For the text-containing cell, return its midpoint in (x, y) coordinate format. 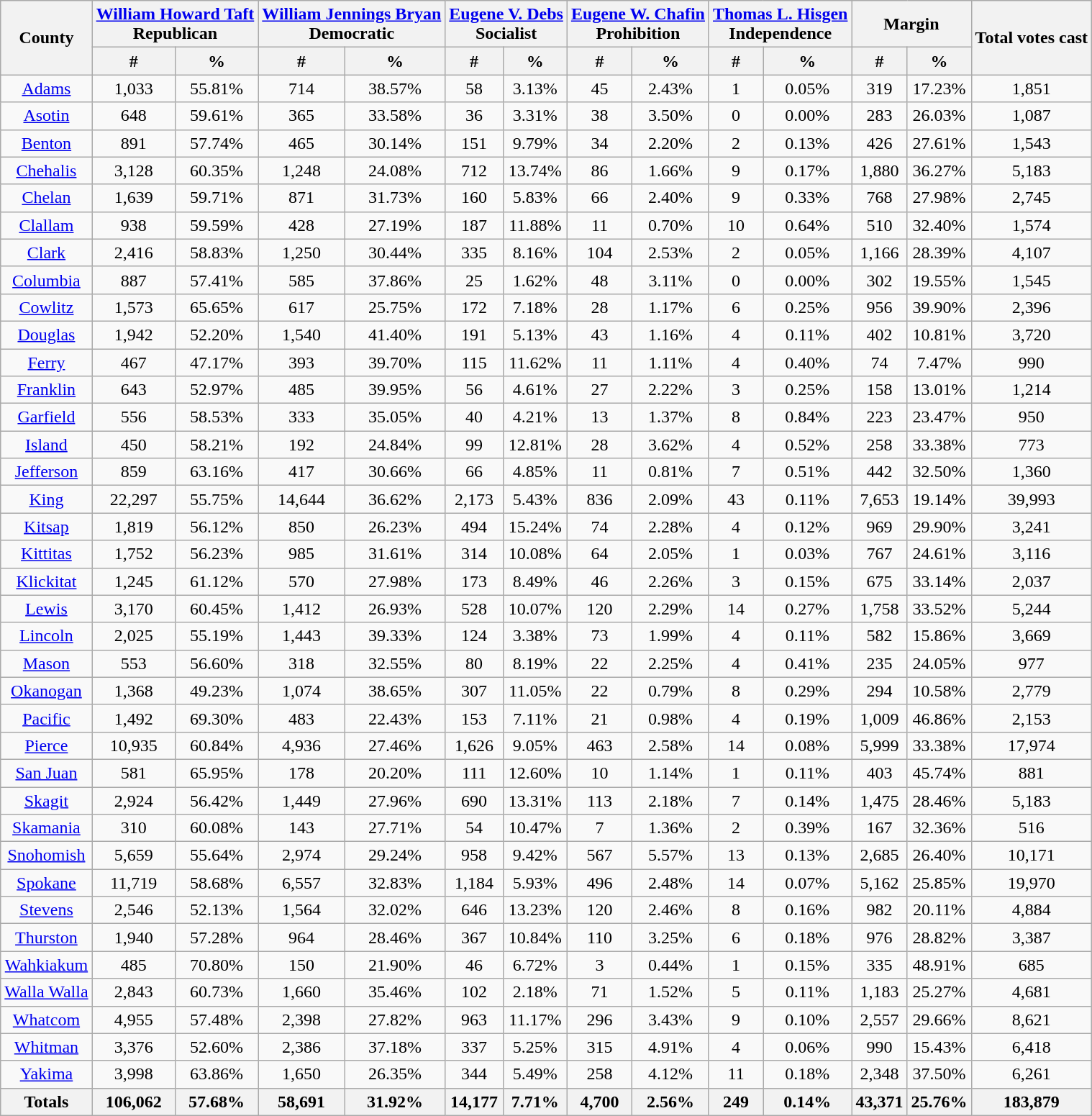
964 (302, 938)
4,681 (1032, 992)
31.73% (394, 198)
1.17% (670, 307)
41.40% (394, 335)
0.84% (807, 417)
17,974 (1032, 745)
27.46% (394, 745)
2,546 (134, 910)
58,691 (302, 1102)
Kittitas (46, 554)
24.08% (394, 171)
10.08% (535, 554)
2.09% (670, 499)
1,250 (302, 253)
2.05% (670, 554)
183,879 (1032, 1102)
891 (134, 143)
315 (599, 1047)
617 (302, 307)
65.95% (216, 773)
1.36% (670, 828)
39.90% (939, 307)
Douglas (46, 335)
2.25% (670, 663)
963 (475, 1020)
15.86% (939, 636)
5 (735, 992)
143 (302, 828)
773 (1032, 445)
29.24% (394, 856)
58.21% (216, 445)
1,475 (879, 801)
4,936 (302, 745)
Lincoln (46, 636)
35.46% (394, 992)
0.51% (807, 472)
0.81% (670, 472)
Whitman (46, 1047)
3.13% (535, 89)
5.13% (535, 335)
26.03% (939, 116)
0.52% (807, 445)
71 (599, 992)
10,171 (1032, 856)
344 (475, 1074)
2.22% (670, 390)
25.75% (394, 307)
52.97% (216, 390)
2,396 (1032, 307)
Clallam (46, 225)
417 (302, 472)
1,545 (1032, 280)
950 (1032, 417)
1,940 (134, 938)
3.11% (670, 280)
58 (475, 89)
0.41% (807, 663)
59.61% (216, 116)
1,245 (134, 581)
80 (475, 663)
318 (302, 663)
99 (475, 445)
32.50% (939, 472)
73 (599, 636)
55.19% (216, 636)
5.25% (535, 1047)
48 (599, 280)
59.71% (216, 198)
Columbia (46, 280)
52.20% (216, 335)
585 (302, 280)
223 (879, 417)
1,639 (134, 198)
581 (134, 773)
21 (599, 718)
2,386 (302, 1047)
249 (735, 1102)
2,974 (302, 856)
14,644 (302, 499)
6.72% (535, 965)
21.90% (394, 965)
283 (879, 116)
Klickitat (46, 581)
26.40% (939, 856)
Margin (911, 24)
60.08% (216, 828)
Snohomish (46, 856)
33.52% (939, 609)
403 (879, 773)
57.74% (216, 143)
7.11% (535, 718)
30.14% (394, 143)
12.81% (535, 445)
2.58% (670, 745)
0.33% (807, 198)
4.21% (535, 417)
37.50% (939, 1074)
2,348 (879, 1074)
0.27% (807, 609)
1.99% (670, 636)
29.66% (939, 1020)
1.14% (670, 773)
1,033 (134, 89)
712 (475, 171)
393 (302, 362)
27.96% (394, 801)
30.44% (394, 253)
30.66% (394, 472)
3,669 (1032, 636)
5,999 (879, 745)
60.35% (216, 171)
528 (475, 609)
19,970 (1032, 883)
5.43% (535, 499)
1,851 (1032, 89)
2.48% (670, 883)
10.07% (535, 609)
Adams (46, 89)
426 (879, 143)
57.48% (216, 1020)
976 (879, 938)
510 (879, 225)
27.61% (939, 143)
7,653 (879, 499)
Kitsap (46, 527)
2,025 (134, 636)
28.39% (939, 253)
52.13% (216, 910)
173 (475, 581)
37.86% (394, 280)
Totals (46, 1102)
570 (302, 581)
39.95% (394, 390)
1,074 (302, 691)
294 (879, 691)
43,371 (879, 1102)
24.61% (939, 554)
938 (134, 225)
11.88% (535, 225)
3,116 (1032, 554)
956 (879, 307)
11.05% (535, 691)
56.42% (216, 801)
52.60% (216, 1047)
2,398 (302, 1020)
463 (599, 745)
111 (475, 773)
192 (302, 445)
5.93% (535, 883)
1.62% (535, 280)
310 (134, 828)
Pierce (46, 745)
14,177 (475, 1102)
57.41% (216, 280)
1,564 (302, 910)
3.62% (670, 445)
160 (475, 198)
60.45% (216, 609)
0.79% (670, 691)
1,166 (879, 253)
61.12% (216, 581)
28.82% (939, 938)
Spokane (46, 883)
69.30% (216, 718)
8.19% (535, 663)
836 (599, 499)
3,376 (134, 1047)
2.20% (670, 143)
648 (134, 116)
4,700 (599, 1102)
0.39% (807, 828)
Chelan (46, 198)
1,543 (1032, 143)
150 (302, 965)
Benton (46, 143)
9.42% (535, 856)
302 (879, 280)
38.65% (394, 691)
10.84% (535, 938)
Total votes cast (1032, 37)
296 (599, 1020)
Pacific (46, 718)
7.47% (939, 362)
11,719 (134, 883)
1,574 (1032, 225)
Thomas L. HisgenIndependence (780, 24)
5.83% (535, 198)
5.57% (670, 856)
319 (879, 89)
32.02% (394, 910)
2,153 (1032, 718)
172 (475, 307)
2.29% (670, 609)
977 (1032, 663)
1.37% (670, 417)
442 (879, 472)
3.31% (535, 116)
10,935 (134, 745)
887 (134, 280)
982 (879, 910)
0.16% (807, 910)
3,387 (1032, 938)
56 (475, 390)
William Jennings BryanDemocratic (352, 24)
27 (599, 390)
King (46, 499)
4,884 (1032, 910)
32.83% (394, 883)
Ferry (46, 362)
0.29% (807, 691)
0.17% (807, 171)
2.46% (670, 910)
26.23% (394, 527)
8.49% (535, 581)
25 (475, 280)
Franklin (46, 390)
1,184 (475, 883)
153 (475, 718)
450 (134, 445)
27.71% (394, 828)
307 (475, 691)
39.70% (394, 362)
55.81% (216, 89)
643 (134, 390)
1.52% (670, 992)
Cowlitz (46, 307)
Skagit (46, 801)
25.27% (939, 992)
0.70% (670, 225)
9.79% (535, 143)
58.83% (216, 253)
1,087 (1032, 116)
1,492 (134, 718)
2,843 (134, 992)
Garfield (46, 417)
0.08% (807, 745)
0.10% (807, 1020)
115 (475, 362)
0.44% (670, 965)
33.58% (394, 116)
10.58% (939, 691)
467 (134, 362)
56.60% (216, 663)
19.55% (939, 280)
27.82% (394, 1020)
2.56% (670, 1102)
428 (302, 225)
7.71% (535, 1102)
58.53% (216, 417)
1,449 (302, 801)
2.40% (670, 198)
0.06% (807, 1047)
0.12% (807, 527)
45 (599, 89)
57.28% (216, 938)
58.68% (216, 883)
59.59% (216, 225)
582 (879, 636)
38.57% (394, 89)
367 (475, 938)
102 (475, 992)
3.43% (670, 1020)
167 (879, 828)
57.68% (216, 1102)
871 (302, 198)
6,557 (302, 883)
8.16% (535, 253)
86 (599, 171)
106,062 (134, 1102)
0.40% (807, 362)
24.05% (939, 663)
63.86% (216, 1074)
3,720 (1032, 335)
Lewis (46, 609)
4.61% (535, 390)
3.25% (670, 938)
15.24% (535, 527)
158 (879, 390)
20.11% (939, 910)
958 (475, 856)
0.19% (807, 718)
29.90% (939, 527)
2,173 (475, 499)
2,779 (1032, 691)
13.31% (535, 801)
Jefferson (46, 472)
10.81% (939, 335)
38 (599, 116)
553 (134, 663)
Clark (46, 253)
2,416 (134, 253)
39,993 (1032, 499)
32.55% (394, 663)
39.33% (394, 636)
26.93% (394, 609)
48.91% (939, 965)
Whatcom (46, 1020)
1,360 (1032, 472)
1,443 (302, 636)
1,752 (134, 554)
124 (475, 636)
7.18% (535, 307)
6,261 (1032, 1074)
46.86% (939, 718)
1,009 (879, 718)
1,880 (879, 171)
5,162 (879, 883)
37.18% (394, 1047)
65.65% (216, 307)
0.98% (670, 718)
10.47% (535, 828)
2,037 (1032, 581)
Wahkiakum (46, 965)
337 (475, 1047)
Asotin (46, 116)
1,819 (134, 527)
4.12% (670, 1074)
110 (599, 938)
5.49% (535, 1074)
0.03% (807, 554)
70.80% (216, 965)
1,368 (134, 691)
4,107 (1032, 253)
Chehalis (46, 171)
646 (475, 910)
104 (599, 253)
5,244 (1032, 609)
60.84% (216, 745)
56.12% (216, 527)
516 (1032, 828)
Thurston (46, 938)
2.28% (670, 527)
365 (302, 116)
27.19% (394, 225)
31.92% (394, 1102)
Okanogan (46, 691)
Skamania (46, 828)
9.05% (535, 745)
Yakima (46, 1074)
31.61% (394, 554)
2.43% (670, 89)
12.60% (535, 773)
1,183 (879, 992)
Island (46, 445)
465 (302, 143)
496 (599, 883)
County (46, 37)
49.23% (216, 691)
3,241 (1032, 527)
4,955 (134, 1020)
40 (475, 417)
35.05% (394, 417)
850 (302, 527)
3,128 (134, 171)
13.23% (535, 910)
25.76% (939, 1102)
767 (879, 554)
4.91% (670, 1047)
20.20% (394, 773)
567 (599, 856)
1,660 (302, 992)
1,214 (1032, 390)
Eugene V. DebsSocialist (506, 24)
25.85% (939, 883)
1,626 (475, 745)
1,573 (134, 307)
685 (1032, 965)
494 (475, 527)
881 (1032, 773)
24.84% (394, 445)
235 (879, 663)
11.62% (535, 362)
22,297 (134, 499)
36 (475, 116)
4.85% (535, 472)
19.14% (939, 499)
5,659 (134, 856)
187 (475, 225)
151 (475, 143)
1,942 (134, 335)
969 (879, 527)
2.53% (670, 253)
714 (302, 89)
56.23% (216, 554)
54 (475, 828)
314 (475, 554)
Stevens (46, 910)
Eugene W. ChafinProhibition (637, 24)
8,621 (1032, 1020)
47.17% (216, 362)
3.50% (670, 116)
690 (475, 801)
0.07% (807, 883)
34 (599, 143)
13.74% (535, 171)
36.62% (394, 499)
15.43% (939, 1047)
6,418 (1032, 1047)
556 (134, 417)
11.17% (535, 1020)
2,557 (879, 1020)
1,758 (879, 609)
1.11% (670, 362)
402 (879, 335)
22.43% (394, 718)
45.74% (939, 773)
675 (879, 581)
768 (879, 198)
55.64% (216, 856)
San Juan (46, 773)
26.35% (394, 1074)
2.26% (670, 581)
1.66% (670, 171)
33.14% (939, 581)
Mason (46, 663)
1,412 (302, 609)
William Howard TaftRepublican (176, 24)
191 (475, 335)
178 (302, 773)
17.23% (939, 89)
985 (302, 554)
2,745 (1032, 198)
1,540 (302, 335)
Walla Walla (46, 992)
2,685 (879, 856)
113 (599, 801)
3,998 (134, 1074)
32.36% (939, 828)
1.16% (670, 335)
3,170 (134, 609)
23.47% (939, 417)
483 (302, 718)
1,248 (302, 171)
333 (302, 417)
60.73% (216, 992)
2,924 (134, 801)
859 (134, 472)
3.38% (535, 636)
63.16% (216, 472)
32.40% (939, 225)
1,650 (302, 1074)
55.75% (216, 499)
64 (599, 554)
36.27% (939, 171)
0.64% (807, 225)
13.01% (939, 390)
